Provide the (X, Y) coordinate of the cell's center where the given text is located.  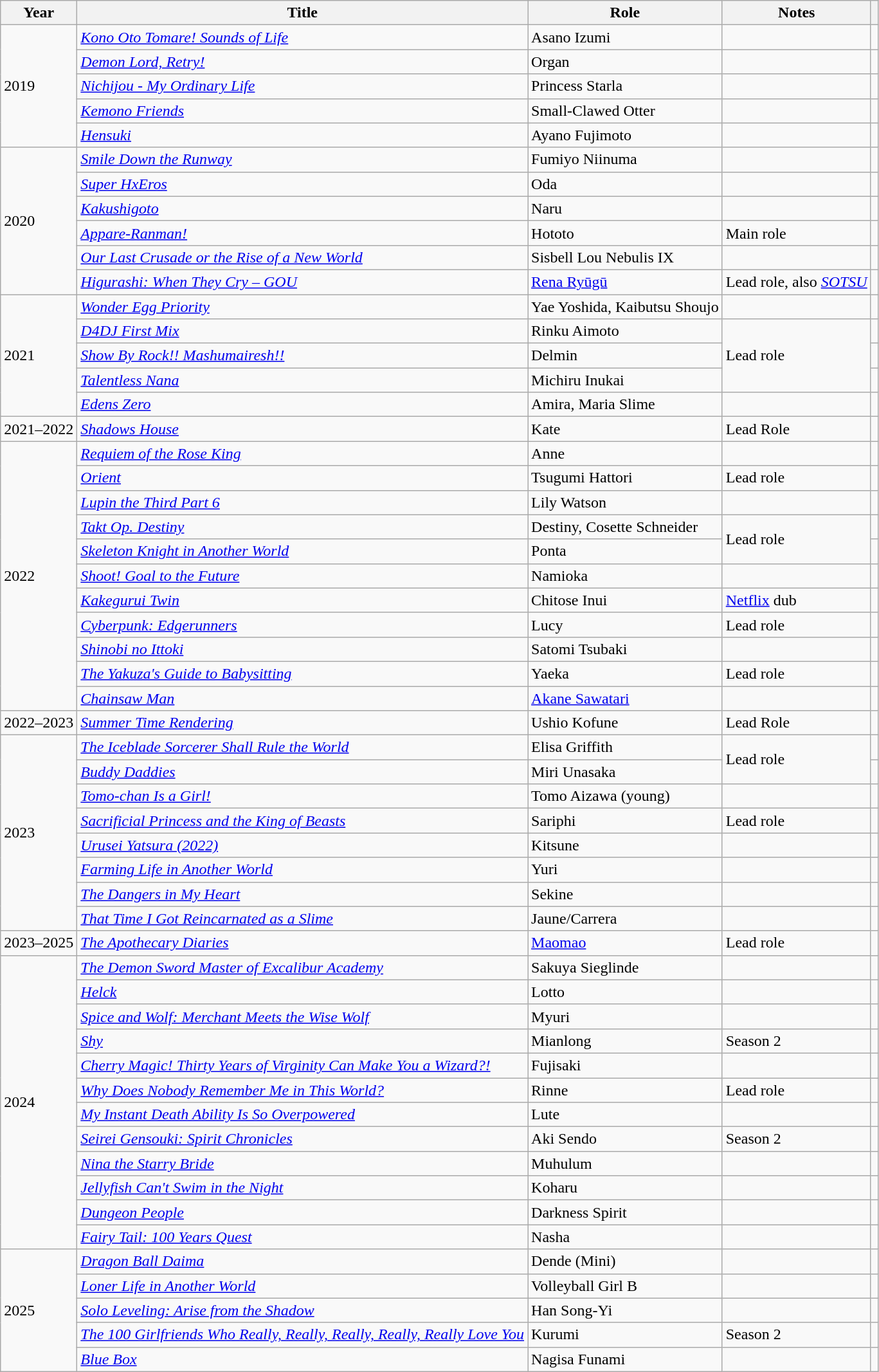
Higurashi: When They Cry – GOU (302, 282)
Smile Down the Runway (302, 160)
The Yakuza's Guide to Babysitting (302, 673)
Demon Lord, Retry! (302, 62)
Shadows House (302, 429)
Kitsune (625, 845)
The Apothecary Diaries (302, 943)
Skeleton Knight in Another World (302, 551)
Why Does Nobody Remember Me in This World? (302, 1090)
Muhulum (625, 1164)
Amira, Maria Slime (625, 405)
Dende (Mini) (625, 1261)
Ponta (625, 551)
Helck (302, 992)
Summer Time Rendering (302, 723)
Lupin the Third Part 6 (302, 502)
2019 (39, 86)
Nagisa Funami (625, 1359)
Oda (625, 184)
Namioka (625, 576)
Orient (302, 478)
Organ (625, 62)
Title (302, 13)
Role (625, 13)
Han Song-Yi (625, 1310)
2021–2022 (39, 429)
Aki Sendo (625, 1139)
That Time I Got Reincarnated as a Slime (302, 919)
Sisbell Lou Nebulis IX (625, 257)
Edens Zero (302, 405)
Elisa Griffith (625, 747)
Ayano Fujimoto (625, 135)
Seirei Gensouki: Spirit Chronicles (302, 1139)
Asano Izumi (625, 37)
2021 (39, 356)
Cherry Magic! Thirty Years of Virginity Can Make You a Wizard?! (302, 1065)
Akane Sawatari (625, 698)
Satomi Tsubaki (625, 649)
Myuri (625, 1016)
Chainsaw Man (302, 698)
2023–2025 (39, 943)
Kono Oto Tomare! Sounds of Life (302, 37)
My Instant Death Ability Is So Overpowered (302, 1115)
Koharu (625, 1188)
Kurumi (625, 1335)
Shinobi no Ittoki (302, 649)
Lotto (625, 992)
Rinku Aimoto (625, 331)
Lute (625, 1115)
Tsugumi Hattori (625, 478)
Sakuya Sieglinde (625, 967)
Fujisaki (625, 1065)
Lead role, also SOTSU (796, 282)
Jellyfish Can't Swim in the Night (302, 1188)
The Dangers in My Heart (302, 894)
Tomo-chan Is a Girl! (302, 796)
Hototo (625, 233)
Miri Unasaka (625, 772)
Dragon Ball Daima (302, 1261)
Farming Life in Another World (302, 870)
Lucy (625, 625)
Solo Leveling: Arise from the Shadow (302, 1310)
Talentless Nana (302, 380)
Yae Yoshida, Kaibutsu Shoujo (625, 307)
Fairy Tail: 100 Years Quest (302, 1237)
Naru (625, 208)
Nina the Starry Bride (302, 1164)
Wonder Egg Priority (302, 307)
Michiru Inukai (625, 380)
Blue Box (302, 1359)
2020 (39, 221)
2023 (39, 833)
2024 (39, 1102)
Show By Rock!! Mashumairesh!! (302, 356)
Nichijou - My Ordinary Life (302, 86)
Anne (625, 453)
Small-Clawed Otter (625, 111)
Darkness Spirit (625, 1212)
Takt Op. Destiny (302, 527)
Buddy Daddies (302, 772)
Year (39, 13)
Kakushigoto (302, 208)
Appare-Ranman! (302, 233)
Maomao (625, 943)
Urusei Yatsura (2022) (302, 845)
The Iceblade Sorcerer Shall Rule the World (302, 747)
Main role (796, 233)
Super HxEros (302, 184)
2022 (39, 576)
Delmin (625, 356)
Sacrificial Princess and the King of Beasts (302, 821)
Yuri (625, 870)
Kakegurui Twin (302, 600)
Volleyball Girl B (625, 1286)
D4DJ First Mix (302, 331)
Netflix dub (796, 600)
2025 (39, 1310)
Spice and Wolf: Merchant Meets the Wise Wolf (302, 1016)
Kate (625, 429)
Jaune/Carrera (625, 919)
Mianlong (625, 1041)
Shy (302, 1041)
The 100 Girlfriends Who Really, Really, Really, Really, Really Love You (302, 1335)
Requiem of the Rose King (302, 453)
Sekine (625, 894)
Shoot! Goal to the Future (302, 576)
Our Last Crusade or the Rise of a New World (302, 257)
Princess Starla (625, 86)
Yaeka (625, 673)
Cyberpunk: Edgerunners (302, 625)
Nasha (625, 1237)
Dungeon People (302, 1212)
Destiny, Cosette Schneider (625, 527)
Loner Life in Another World (302, 1286)
2022–2023 (39, 723)
Ushio Kofune (625, 723)
Kemono Friends (302, 111)
Rena Ryūgū (625, 282)
Lily Watson (625, 502)
Fumiyo Niinuma (625, 160)
Sariphi (625, 821)
Rinne (625, 1090)
Tomo Aizawa (young) (625, 796)
Notes (796, 13)
Hensuki (302, 135)
The Demon Sword Master of Excalibur Academy (302, 967)
Chitose Inui (625, 600)
